Extract the [x, y] coordinate from the center of the cell holding the provided text.  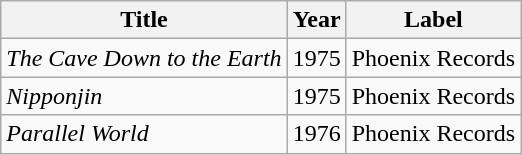
Label [433, 20]
The Cave Down to the Earth [144, 58]
Year [316, 20]
Title [144, 20]
1976 [316, 134]
Parallel World [144, 134]
Nipponjin [144, 96]
